Detect which cell encompasses the target text, then output its [X, Y] center coordinate. 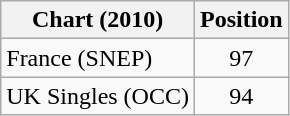
France (SNEP) [98, 58]
Position [241, 20]
97 [241, 58]
Chart (2010) [98, 20]
UK Singles (OCC) [98, 96]
94 [241, 96]
